Output the (x, y) coordinate of the center of the cell containing the given text.  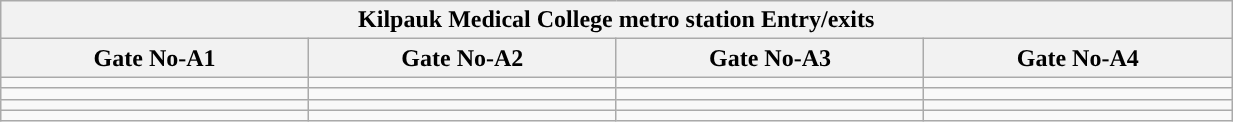
Kilpauk Medical College metro station Entry/exits (616, 20)
Gate No-A3 (770, 58)
Gate No-A4 (1078, 58)
Gate No-A1 (155, 58)
Gate No-A2 (462, 58)
